Scan for the cell matching the given text and deliver its (x, y) coordinate at center. 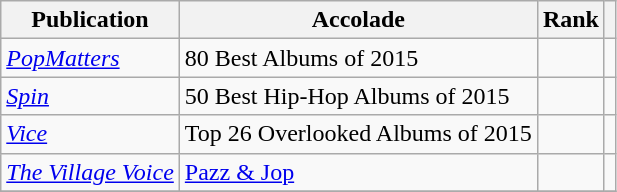
Pazz & Jop (358, 172)
80 Best Albums of 2015 (358, 58)
PopMatters (90, 58)
The Village Voice (90, 172)
Publication (90, 20)
Spin (90, 96)
Rank (570, 20)
Accolade (358, 20)
50 Best Hip-Hop Albums of 2015 (358, 96)
Vice (90, 134)
Top 26 Overlooked Albums of 2015 (358, 134)
